Detect which cell encompasses the target text, then output its [x, y] center coordinate. 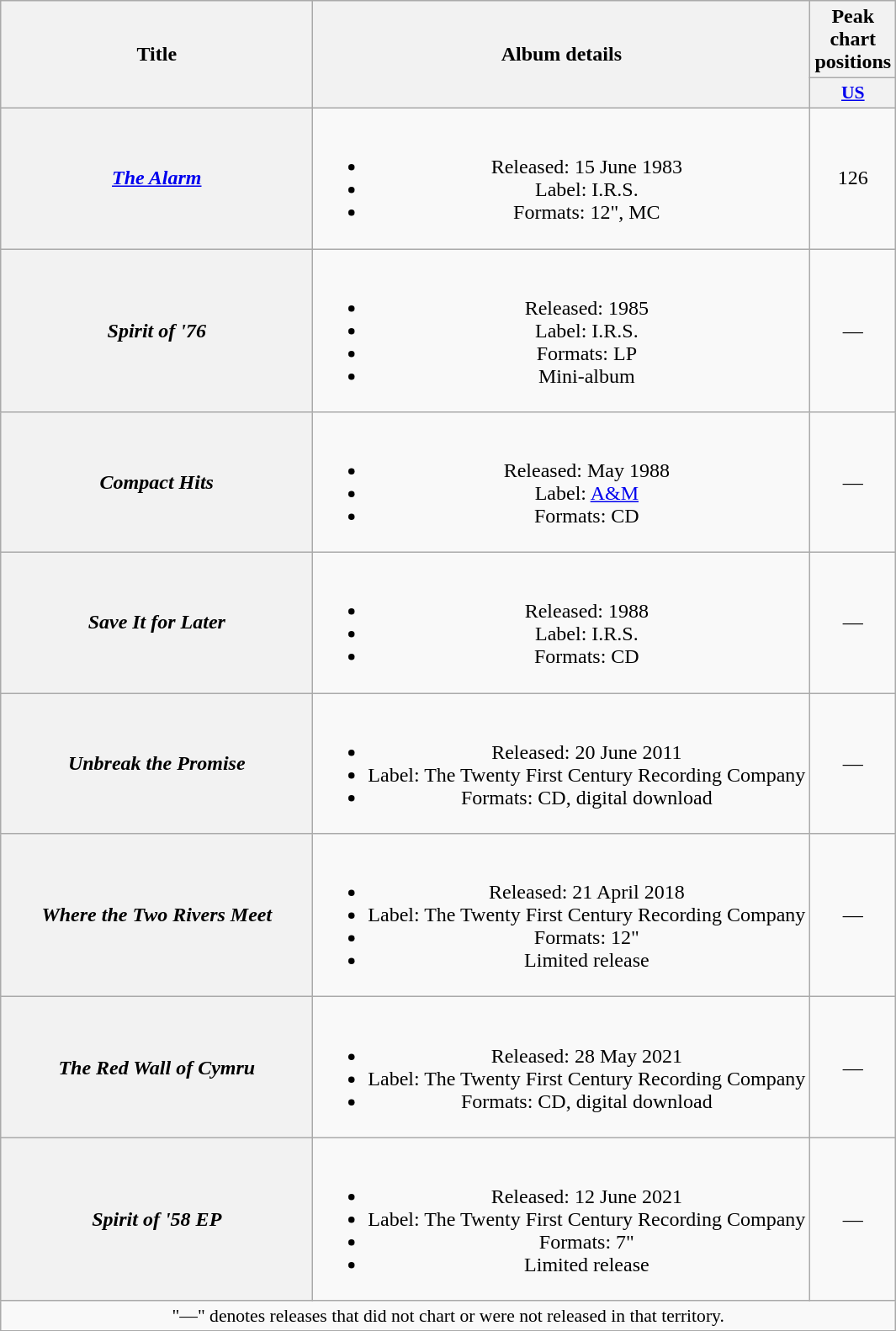
Released: 1985Label: I.R.S.Formats: LPMini-album [562, 331]
Released: 15 June 1983Label: I.R.S.Formats: 12", MC [562, 178]
Spirit of '58 EP [156, 1219]
Spirit of '76 [156, 331]
Album details [562, 55]
Released: 28 May 2021Label: The Twenty First Century Recording CompanyFormats: CD, digital download [562, 1067]
US [853, 93]
Released: 1988Label: I.R.S.Formats: CD [562, 623]
Where the Two Rivers Meet [156, 915]
The Red Wall of Cymru [156, 1067]
The Alarm [156, 178]
Title [156, 55]
Released: May 1988Label: A&MFormats: CD [562, 483]
Unbreak the Promise [156, 764]
Save It for Later [156, 623]
Released: 20 June 2011Label: The Twenty First Century Recording CompanyFormats: CD, digital download [562, 764]
Released: 12 June 2021Label: The Twenty First Century Recording CompanyFormats: 7"Limited release [562, 1219]
Released: 21 April 2018Label: The Twenty First Century Recording CompanyFormats: 12"Limited release [562, 915]
126 [853, 178]
Peak chart positions [853, 40]
Compact Hits [156, 483]
"—" denotes releases that did not chart or were not released in that territory. [448, 1316]
